Return (x, y) of the center of cell containing provided text 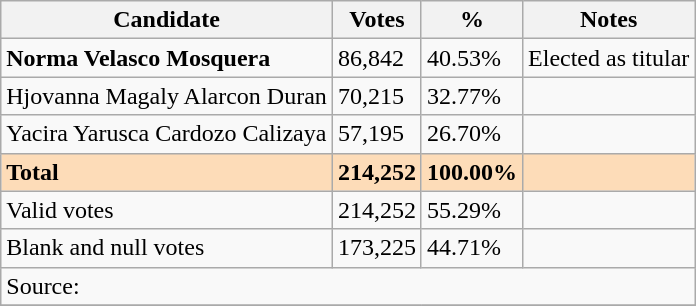
Candidate (167, 20)
86,842 (376, 58)
32.77% (472, 96)
Valid votes (167, 210)
Norma Velasco Mosquera (167, 58)
Votes (376, 20)
26.70% (472, 134)
Source: (348, 286)
57,195 (376, 134)
173,225 (376, 248)
Total (167, 172)
Hjovanna Magaly Alarcon Duran (167, 96)
Yacira Yarusca Cardozo Calizaya (167, 134)
40.53% (472, 58)
% (472, 20)
Elected as titular (609, 58)
55.29% (472, 210)
100.00% (472, 172)
Notes (609, 20)
Blank and null votes (167, 248)
70,215 (376, 96)
44.71% (472, 248)
